Return (x, y) of the center of cell containing provided text 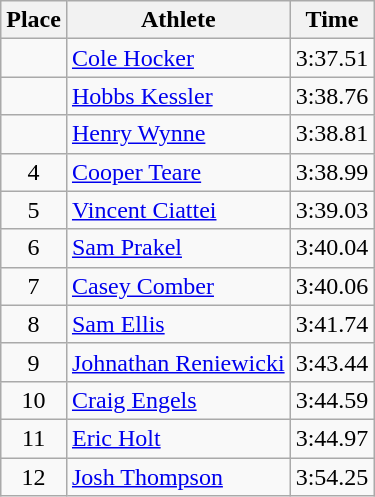
Johnathan Reniewicki (178, 362)
Henry Wynne (178, 134)
Athlete (178, 20)
3:40.04 (332, 248)
3:38.99 (332, 172)
12 (34, 477)
6 (34, 248)
3:37.51 (332, 58)
Casey Comber (178, 286)
10 (34, 400)
7 (34, 286)
Vincent Ciattei (178, 210)
Craig Engels (178, 400)
5 (34, 210)
Sam Ellis (178, 324)
3:54.25 (332, 477)
3:43.44 (332, 362)
11 (34, 438)
3:39.03 (332, 210)
Josh Thompson (178, 477)
Time (332, 20)
3:38.81 (332, 134)
Cole Hocker (178, 58)
3:41.74 (332, 324)
3:40.06 (332, 286)
Sam Prakel (178, 248)
8 (34, 324)
Eric Holt (178, 438)
3:38.76 (332, 96)
9 (34, 362)
4 (34, 172)
3:44.97 (332, 438)
Hobbs Kessler (178, 96)
Cooper Teare (178, 172)
Place (34, 20)
3:44.59 (332, 400)
